Scan for the cell matching the given text and deliver its [X, Y] coordinate at center. 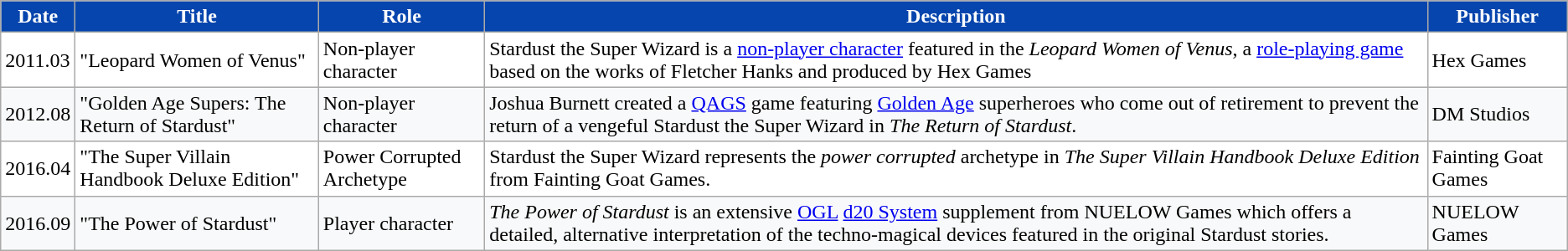
"The Power of Stardust" [197, 223]
2012.08 [39, 114]
2016.09 [39, 223]
"The Super Villain Handbook Deluxe Edition" [197, 169]
"Golden Age Supers: The Return of Stardust" [197, 114]
Date [39, 17]
"Leopard Women of Venus" [197, 60]
Power Corrupted Archetype [401, 169]
Stardust the Super Wizard represents the power corrupted archetype in The Super Villain Handbook Deluxe Edition from Fainting Goat Games. [957, 169]
NUELOW Games [1498, 223]
Publisher [1498, 17]
2016.04 [39, 169]
Description [957, 17]
Fainting Goat Games [1498, 169]
Player character [401, 223]
Hex Games [1498, 60]
2011.03 [39, 60]
Role [401, 17]
Title [197, 17]
DM Studios [1498, 114]
